Provide the [X, Y] coordinate of the cell's center where the given text is located.  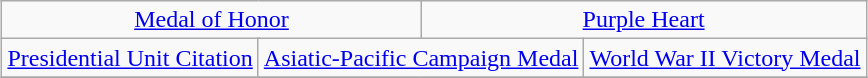
Purple Heart [644, 20]
Medal of Honor [212, 20]
Presidential Unit Citation [130, 58]
Asiatic-Pacific Campaign Medal [421, 58]
World War II Victory Medal [725, 58]
